Return (x, y) of the center of cell containing provided text 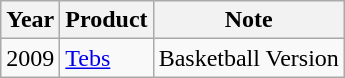
Basketball Version (248, 58)
Tebs (106, 58)
Year (30, 20)
Note (248, 20)
Product (106, 20)
2009 (30, 58)
